Pinpoint the cell where the given text exists, returning its (X, Y) midpoint coordinate. 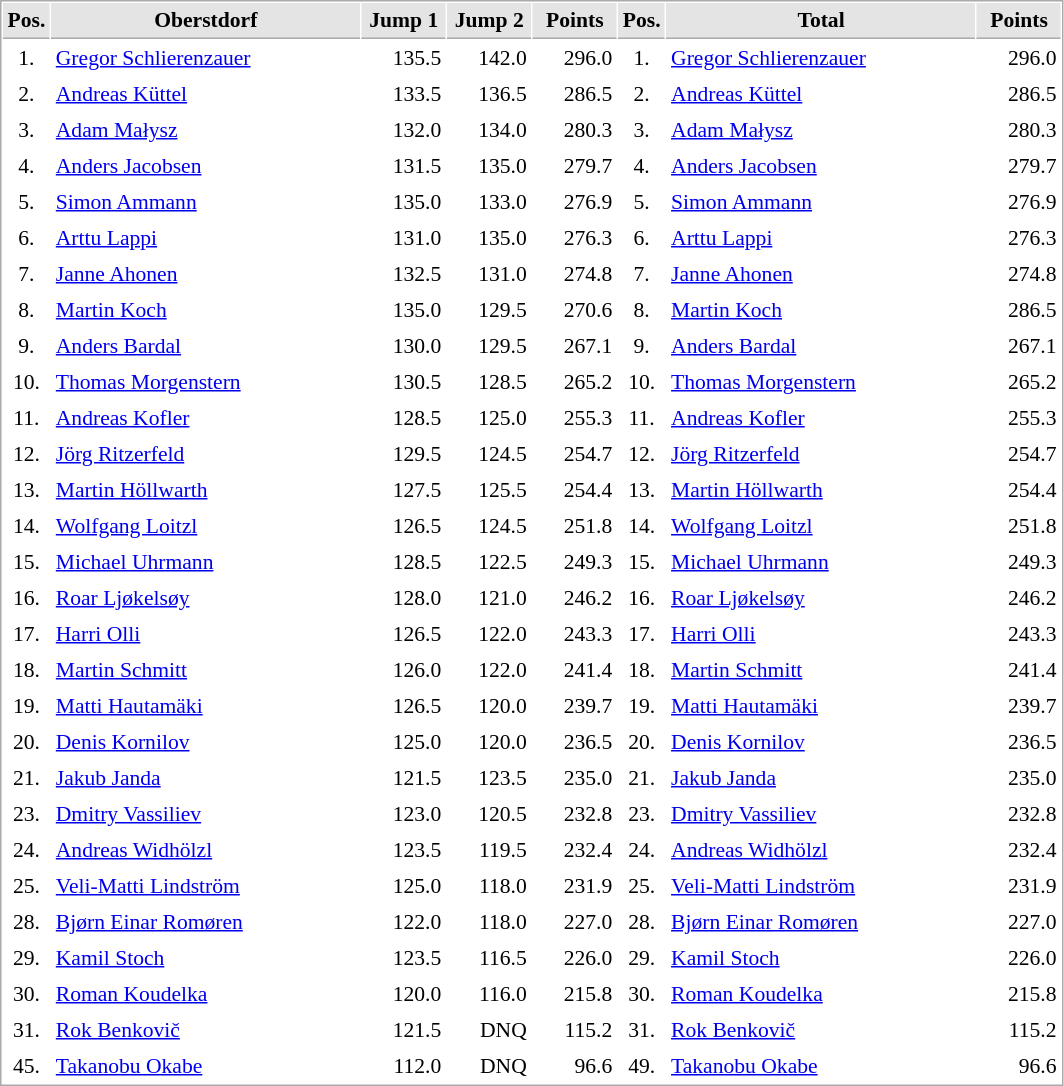
136.5 (489, 93)
130.5 (404, 381)
131.5 (404, 165)
Oberstdorf (206, 21)
135.5 (404, 57)
126.0 (404, 669)
128.0 (404, 597)
122.5 (489, 561)
116.0 (489, 993)
Jump 2 (489, 21)
270.6 (575, 309)
45. (26, 1065)
133.5 (404, 93)
121.0 (489, 597)
112.0 (404, 1065)
116.5 (489, 957)
134.0 (489, 129)
127.5 (404, 489)
120.5 (489, 813)
133.0 (489, 201)
Jump 1 (404, 21)
132.0 (404, 129)
142.0 (489, 57)
119.5 (489, 849)
123.0 (404, 813)
49. (642, 1065)
125.5 (489, 489)
Total (822, 21)
130.0 (404, 345)
132.5 (404, 273)
